Search for the cell housing the specified text and yield its [x, y] center coordinate. 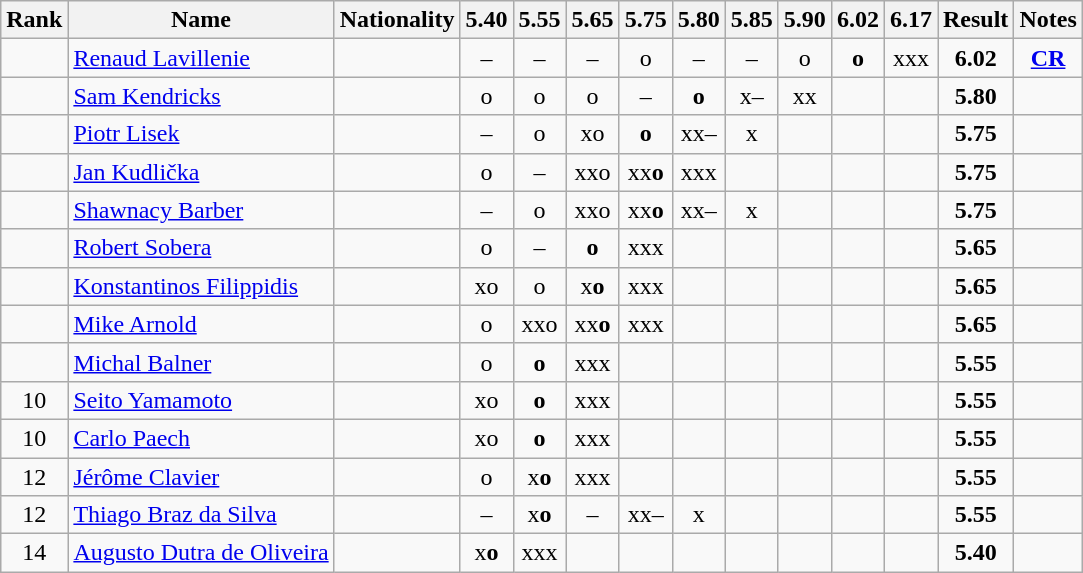
Piotr Lisek [201, 134]
Result [976, 20]
Jan Kudlička [201, 172]
Jérôme Clavier [201, 477]
Renaud Lavillenie [201, 58]
Michal Balner [201, 362]
Robert Sobera [201, 248]
Sam Kendricks [201, 96]
6.17 [910, 20]
Nationality [397, 20]
Shawnacy Barber [201, 210]
Augusto Dutra de Oliveira [201, 553]
14 [34, 553]
Thiago Braz da Silva [201, 515]
x– [752, 96]
Konstantinos Filippidis [201, 286]
Notes [1048, 20]
5.90 [804, 20]
Mike Arnold [201, 324]
xx [804, 96]
CR [1048, 58]
Name [201, 20]
Carlo Paech [201, 438]
5.85 [752, 20]
Seito Yamamoto [201, 400]
Rank [34, 20]
